Determine the (x, y) coordinate at the center of the cell enclosing the given text.  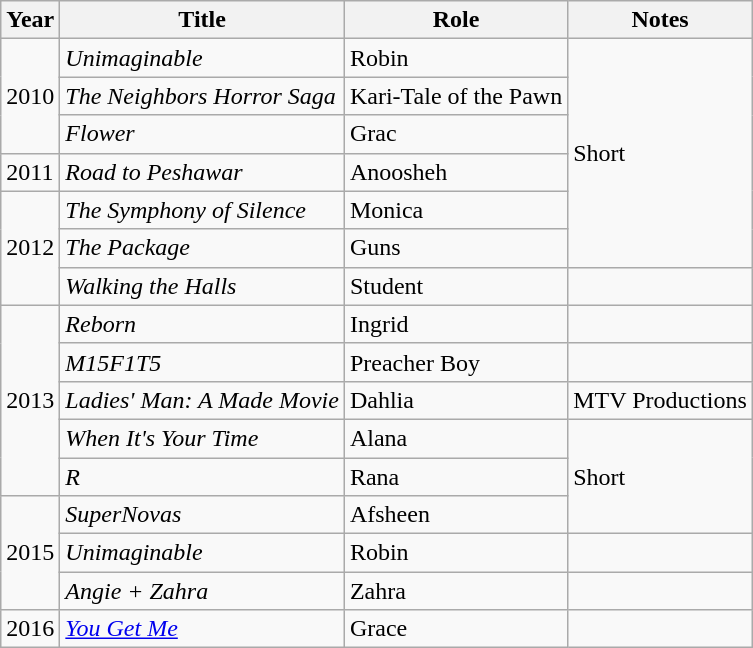
2010 (30, 96)
SuperNovas (202, 515)
Ingrid (456, 324)
Title (202, 20)
The Symphony of Silence (202, 210)
Student (456, 286)
Grac (456, 134)
Walking the Halls (202, 286)
Reborn (202, 324)
2012 (30, 248)
Alana (456, 438)
2015 (30, 553)
Dahlia (456, 400)
When It's Your Time (202, 438)
R (202, 477)
Afsheen (456, 515)
The Neighbors Horror Saga (202, 96)
The Package (202, 248)
Grace (456, 629)
2011 (30, 172)
MTV Productions (660, 400)
M15F1T5 (202, 362)
Zahra (456, 591)
Ladies' Man: A Made Movie (202, 400)
Rana (456, 477)
Anoosheh (456, 172)
Preacher Boy (456, 362)
Angie + Zahra (202, 591)
2016 (30, 629)
Notes (660, 20)
Flower (202, 134)
Monica (456, 210)
Role (456, 20)
Year (30, 20)
You Get Me (202, 629)
Road to Peshawar (202, 172)
Kari-Tale of the Pawn (456, 96)
2013 (30, 400)
Guns (456, 248)
